Return the [x, y] coordinate for the center point of the cell that contains the specified text.  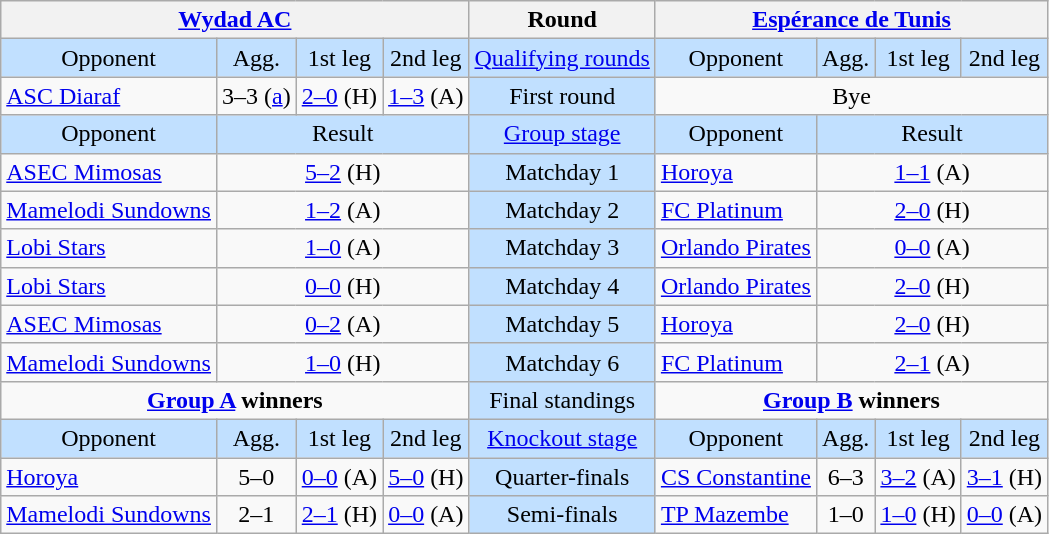
Matchday 2 [562, 210]
CS Constantine [736, 477]
3–1 (H) [1004, 477]
0–2 (A) [342, 324]
Group B winners [851, 400]
2–1 [256, 515]
5–0 [256, 477]
Group stage [562, 134]
0–0 (H) [342, 286]
Matchday 3 [562, 248]
Group A winners [235, 400]
Round [562, 20]
TP Mazembe [736, 515]
Matchday 6 [562, 362]
1–1 (A) [932, 172]
First round [562, 96]
2–1 (H) [339, 515]
Espérance de Tunis [851, 20]
Knockout stage [562, 438]
Qualifying rounds [562, 58]
Wydad AC [235, 20]
Bye [851, 96]
1–0 (A) [342, 248]
1–0 [845, 515]
Matchday 4 [562, 286]
ASC Diaraf [109, 96]
3–2 (A) [918, 477]
1–3 (A) [426, 96]
6–3 [845, 477]
5–0 (H) [426, 477]
3–3 (a) [256, 96]
Semi-finals [562, 515]
1–2 (A) [342, 210]
Matchday 1 [562, 172]
2–1 (A) [932, 362]
5–2 (H) [342, 172]
Matchday 5 [562, 324]
Final standings [562, 400]
Quarter-finals [562, 477]
